Locate the cell with the specified text and output its (X, Y) center coordinate. 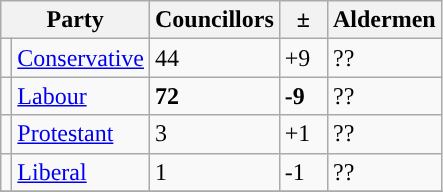
+9 (303, 58)
-1 (303, 172)
Party (76, 20)
Liberal (81, 172)
72 (215, 96)
44 (215, 58)
± (303, 20)
+1 (303, 134)
Aldermen (384, 20)
Protestant (81, 134)
3 (215, 134)
-9 (303, 96)
Conservative (81, 58)
1 (215, 172)
Councillors (215, 20)
Labour (81, 96)
